Provide the (X, Y) coordinate of the cell's center where the given text is located.  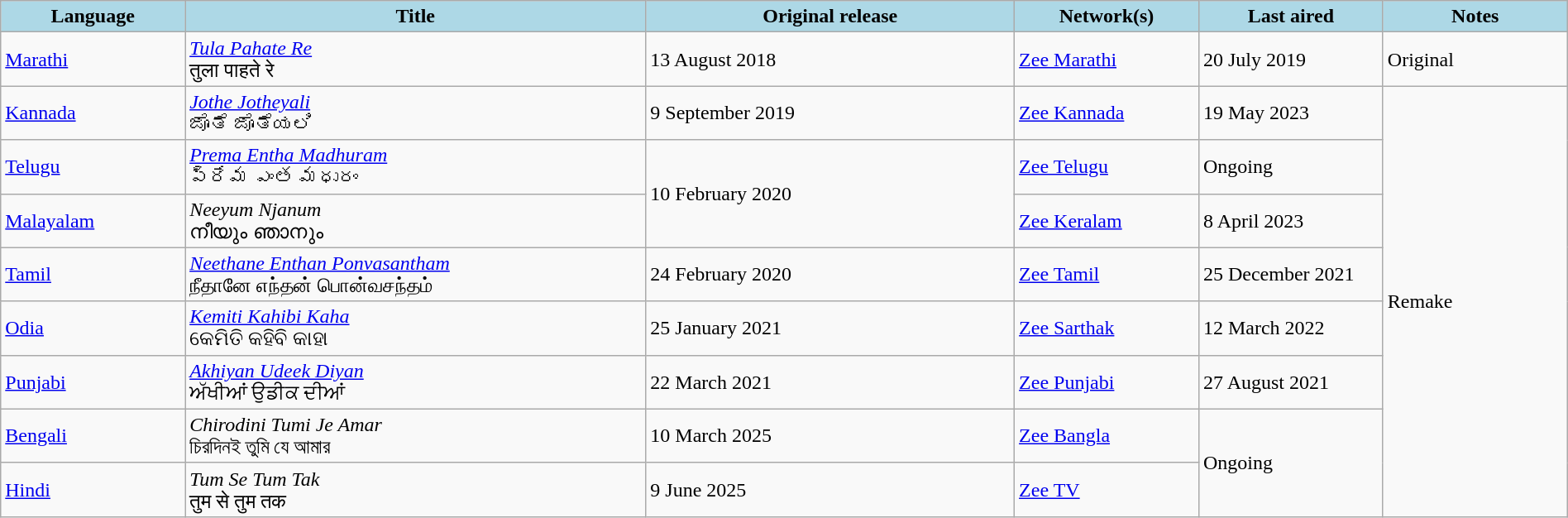
Tum Se Tum Tak तुम से तुम तक (415, 490)
Zee Keralam (1107, 220)
Zee Punjabi (1107, 382)
Odia (93, 328)
12 March 2022 (1290, 328)
Punjabi (93, 382)
Zee TV (1107, 490)
Jothe Jotheyali ಜೊತೆ ಜೊತೆಯಲಿ (415, 113)
Zee Bangla (1107, 435)
Notes (1475, 17)
Telugu (93, 167)
19 May 2023 (1290, 113)
Chirodini Tumi Je Amar চিরদিনই তুমি যে আমার (415, 435)
9 September 2019 (830, 113)
Network(s) (1107, 17)
Prema Entha Madhuram ప్రేమ ఎంత మధురం (415, 167)
22 March 2021 (830, 382)
27 August 2021 (1290, 382)
Remake (1475, 301)
Neethane Enthan Ponvasantham நீதானே எந்தன் பொன்வசந்தம் (415, 275)
Last aired (1290, 17)
10 March 2025 (830, 435)
Marathi (93, 60)
Language (93, 17)
Bengali (93, 435)
Zee Tamil (1107, 275)
Tula Pahate Re तुला पाहते रे (415, 60)
Zee Sarthak (1107, 328)
Original release (830, 17)
Kannada (93, 113)
Zee Telugu (1107, 167)
9 June 2025 (830, 490)
Original (1475, 60)
Zee Kannada (1107, 113)
Neeyum Njanum നീയും ഞാനും (415, 220)
24 February 2020 (830, 275)
10 February 2020 (830, 194)
Zee Marathi (1107, 60)
13 August 2018 (830, 60)
8 April 2023 (1290, 220)
25 January 2021 (830, 328)
Tamil (93, 275)
Akhiyan Udeek Diyan ਅੱਖੀਆਂ ਉਡੀਕ ਦੀਆਂ (415, 382)
Title (415, 17)
Malayalam (93, 220)
Kemiti Kahibi Kaha କେମିତି କହିବି କାହା (415, 328)
20 July 2019 (1290, 60)
Hindi (93, 490)
25 December 2021 (1290, 275)
